Locate the cell with the specified text and output its (x, y) center coordinate. 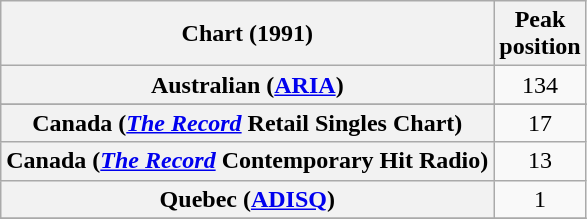
Australian (ARIA) (248, 85)
Canada (The Record Contemporary Hit Radio) (248, 161)
Quebec (ADISQ) (248, 199)
134 (540, 85)
13 (540, 161)
Canada (The Record Retail Singles Chart) (248, 123)
Chart (1991) (248, 34)
17 (540, 123)
1 (540, 199)
Peakposition (540, 34)
